From the cell containing the given text, extract its center point as [X, Y] coordinate. 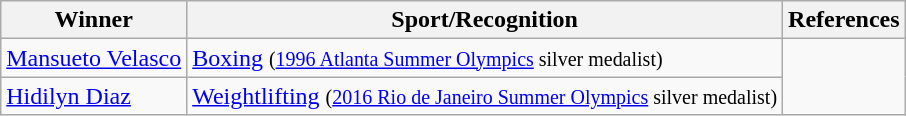
Winner [94, 20]
Boxing (1996 Atlanta Summer Olympics silver medalist) [485, 58]
Hidilyn Diaz [94, 96]
Sport/Recognition [485, 20]
Mansueto Velasco [94, 58]
References [844, 20]
Weightlifting (2016 Rio de Janeiro Summer Olympics silver medalist) [485, 96]
